Return the [x, y] coordinate for the center point of the cell that contains the specified text.  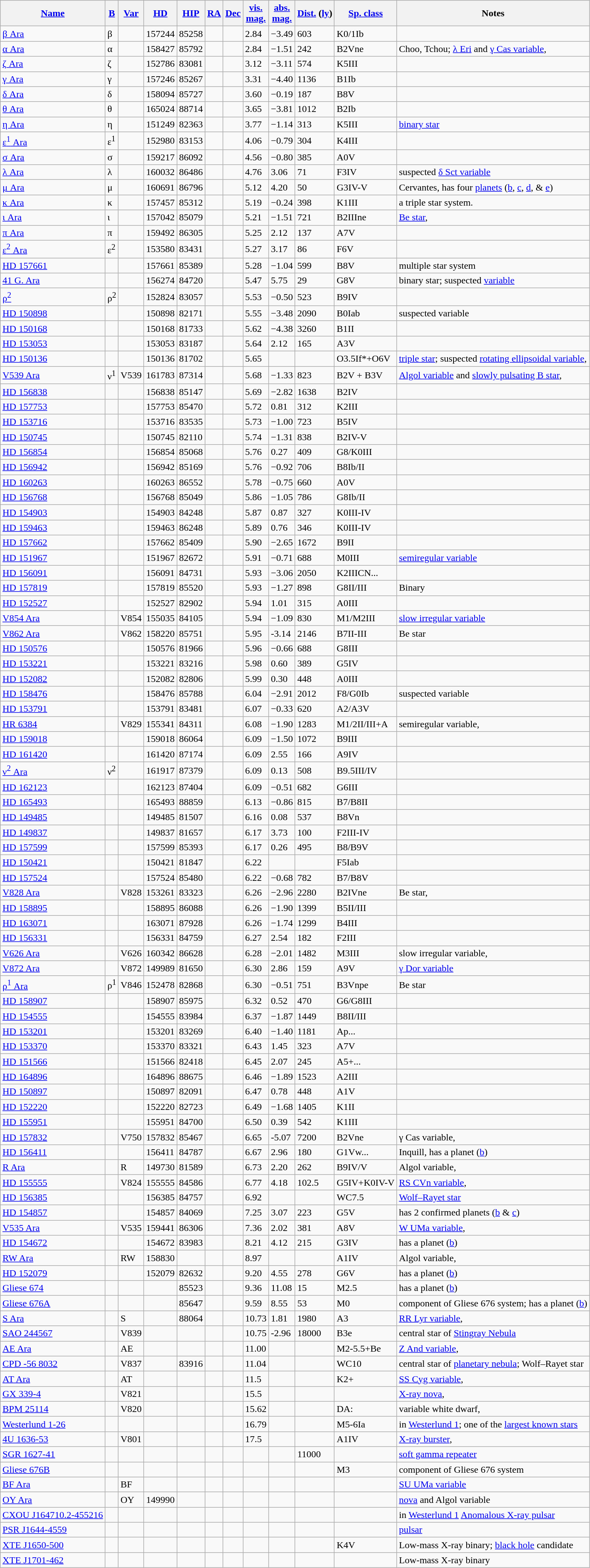
−1.05 [282, 497]
6.40 [256, 1031]
100 [315, 832]
ε2 [112, 249]
84757 [191, 1198]
85470 [191, 406]
BF Ara [53, 1485]
156768 [160, 497]
σ Ara [53, 157]
θ Ara [53, 109]
B2IVne [366, 893]
1072 [315, 739]
1449 [315, 1016]
B9IV/V [366, 1167]
81589 [191, 1167]
G3IV [366, 1243]
HD 149485 [53, 817]
86064 [191, 739]
15 [315, 1288]
2.96 [282, 1152]
165493 [160, 802]
4.56 [256, 157]
85975 [191, 1001]
537 [315, 817]
0.87 [282, 512]
HD 156768 [53, 497]
83431 [191, 249]
R [131, 1167]
4.18 [282, 1182]
4.76 [256, 172]
V535 Ara [53, 1228]
B9II [366, 543]
5.65 [256, 359]
B7/B8II [366, 802]
-5.07 [282, 1137]
5.27 [256, 249]
315 [315, 603]
278 [315, 1273]
85788 [191, 693]
−1.89 [282, 1077]
B8Ib/II [366, 467]
−2.96 [282, 893]
−1.27 [282, 588]
ν2 [112, 771]
149990 [160, 1500]
150897 [160, 1092]
6.28 [256, 953]
159441 [160, 1228]
G8V [366, 281]
WC10 [366, 1364]
HD 159463 [53, 528]
OY [131, 1500]
slow irregular variable [493, 618]
M0III [366, 558]
620 [315, 709]
RS CVn variable, [493, 1182]
B7II-III [366, 633]
HD 154555 [53, 1016]
SAO 244567 [53, 1333]
50 [315, 187]
102.5 [315, 1182]
5.87 [256, 512]
nova and Algol variable [493, 1500]
V837 [131, 1364]
CXOU J164710.2-455216 [53, 1515]
6.46 [256, 1077]
HD 157753 [53, 406]
HD 150897 [53, 1092]
HD 156331 [53, 938]
85079 [191, 218]
262 [315, 1167]
O3.5If*+O6V [366, 359]
HD 158476 [53, 693]
41 G. Ara [53, 281]
F3IV [366, 172]
85792 [191, 49]
B4III [366, 923]
86305 [191, 233]
154903 [160, 512]
6.16 [256, 817]
153053 [160, 344]
−1.09 [282, 618]
M3III [366, 953]
88064 [191, 1318]
ρ1 [112, 984]
−3.06 [282, 573]
153580 [160, 249]
B2Ib [366, 109]
470 [315, 1001]
159018 [160, 739]
87928 [191, 923]
4.06 [256, 141]
HD 153053 [53, 344]
83081 [191, 64]
A3V [366, 344]
84720 [191, 281]
751 [315, 984]
PSR J1644-4559 [53, 1530]
85312 [191, 202]
Dec [233, 13]
149837 [160, 832]
G8III [366, 648]
6.77 [256, 1182]
153791 [160, 709]
165 [315, 344]
Westerlund 1-26 [53, 1424]
Var [131, 13]
1181 [315, 1031]
1638 [315, 391]
81966 [191, 648]
11000 [315, 1454]
83481 [191, 709]
1405 [315, 1107]
82171 [191, 313]
B8/B9V [366, 848]
−1.33 [282, 376]
HD 157832 [53, 1137]
−4.40 [282, 79]
γ Ara [53, 79]
HD 156942 [53, 467]
84731 [191, 573]
Sp. class [366, 13]
F5Iab [366, 863]
β Ara [53, 34]
158476 [160, 693]
8.97 [256, 1258]
has 2 confirmed planets (b & c) [493, 1213]
V846 [131, 984]
β [112, 34]
suspected δ Sct variable [493, 172]
4.20 [282, 187]
0.60 [282, 663]
0.27 [282, 452]
83916 [191, 1364]
2.86 [282, 968]
9.20 [256, 1273]
5.99 [256, 678]
9.59 [256, 1303]
86 [315, 249]
−1.31 [282, 437]
G6V [366, 1273]
ν2 Ara [53, 771]
5.75 [282, 281]
9.36 [256, 1288]
5.19 [256, 202]
154857 [160, 1213]
782 [315, 878]
149730 [160, 1167]
HD 157661 [53, 266]
86248 [191, 528]
X-ray burster, [493, 1439]
−1.87 [282, 1016]
V828 Ara [53, 893]
6.92 [256, 1198]
δ Ara [53, 94]
84700 [191, 1122]
λ Ara [53, 172]
223 [315, 1213]
5.73 [256, 422]
158220 [160, 633]
in Westerlund 1 Anomalous X-ray pulsar [493, 1515]
152478 [160, 984]
AT Ara [53, 1379]
−0.71 [282, 558]
81657 [191, 832]
A9IV [366, 754]
V854 [131, 618]
5.95 [256, 633]
4U 1636-53 [53, 1439]
G8/K0III [366, 452]
0.39 [282, 1122]
HD 151967 [53, 558]
599 [315, 266]
F2III [366, 938]
HD 157524 [53, 878]
−2.91 [282, 693]
A8V [366, 1228]
161917 [160, 771]
B9IV [366, 297]
1482 [315, 953]
6.43 [256, 1046]
component of Gliese 676 system; has a planet (b) [493, 1303]
Algol variable and slowly pulsating B star, [493, 376]
1283 [315, 724]
SU UMa variable [493, 1485]
85068 [191, 452]
603 [315, 34]
7.36 [256, 1228]
3.77 [256, 124]
B9.5III/IV [366, 771]
6.08 [256, 724]
V750 [131, 1137]
6.45 [256, 1061]
158830 [160, 1258]
Dist. (ly) [315, 13]
82091 [191, 1092]
10.73 [256, 1318]
B2V + B3V [366, 376]
HD 150421 [53, 863]
G8II/III [366, 588]
RA [214, 13]
0.76 [282, 528]
5.96 [256, 648]
304 [315, 141]
B8Vn [366, 817]
180 [315, 1152]
central star of planetary nebula; Wolf–Rayet star [493, 1364]
M5-6Ia [366, 1424]
A5+... [366, 1061]
5.47 [256, 281]
V820 [131, 1409]
85049 [191, 497]
A2III [366, 1077]
83269 [191, 1031]
8.55 [282, 1303]
83984 [191, 1016]
Low-mass X-ray binary [493, 1560]
ι Ara [53, 218]
5.98 [256, 663]
81650 [191, 968]
V535 [131, 1228]
5.74 [256, 437]
0.26 [282, 848]
84069 [191, 1213]
vis.mag. [256, 13]
11.08 [282, 1288]
83535 [191, 422]
HD 165493 [53, 802]
V539 [131, 376]
6.73 [256, 1167]
16.79 [256, 1424]
83983 [191, 1243]
313 [315, 124]
Gliese 676B [53, 1470]
π [112, 233]
82363 [191, 124]
660 [315, 482]
multiple star system [493, 266]
385 [315, 157]
HD 150168 [53, 328]
84586 [191, 1182]
5.53 [256, 297]
152082 [160, 678]
389 [315, 663]
82418 [191, 1061]
in Westerlund 1; one of the largest known stars [493, 1424]
83216 [191, 663]
HD 150898 [53, 313]
−0.50 [282, 297]
variable white dwarf, [493, 1409]
G5IV+K0IV-V [366, 1182]
K4V [366, 1545]
−1.40 [282, 1031]
0.52 [282, 1001]
G5IV [366, 663]
G8Ib/II [366, 497]
component of Gliese 676 system [493, 1470]
85267 [191, 79]
Cervantes, has four planets (b, c, d, & e) [493, 187]
7.25 [256, 1213]
85389 [191, 266]
G6III [366, 787]
88859 [191, 802]
164896 [160, 1077]
84311 [191, 724]
B2IV [366, 391]
HD 157599 [53, 848]
81507 [191, 817]
4.55 [282, 1273]
-2.96 [282, 1333]
82723 [191, 1107]
semiregular variable [493, 558]
η [112, 124]
2012 [315, 693]
157246 [160, 79]
815 [315, 802]
723 [315, 422]
Z And variable, [493, 1348]
830 [315, 618]
ρ1 Ara [53, 984]
AT [131, 1379]
6.49 [256, 1107]
508 [315, 771]
157599 [160, 848]
HD 153716 [53, 422]
ζ Ara [53, 64]
523 [315, 297]
Binary [493, 588]
−2.01 [282, 953]
V872 [131, 968]
−2.82 [282, 391]
157819 [160, 588]
G3IV-V [366, 187]
B7/B8V [366, 878]
88714 [191, 109]
HD 160263 [53, 482]
1399 [315, 908]
A9V [366, 968]
ζ [112, 64]
HD 163071 [53, 923]
HD 152220 [53, 1107]
155035 [160, 618]
WC7.5 [366, 1198]
83057 [191, 297]
θ [112, 109]
682 [315, 787]
156854 [160, 452]
SGR 1627-41 [53, 1454]
Gliese 676A [53, 1303]
87314 [191, 376]
153370 [160, 1046]
6.47 [256, 1092]
86306 [191, 1228]
85727 [191, 94]
−1.00 [282, 422]
574 [315, 64]
159492 [160, 233]
RW Ara [53, 1258]
87379 [191, 771]
151249 [160, 124]
84787 [191, 1152]
150168 [160, 328]
86628 [191, 953]
150898 [160, 313]
ε1 Ara [53, 141]
2.55 [282, 754]
−0.33 [282, 709]
Notes [493, 13]
150576 [160, 648]
84759 [191, 938]
HD 156854 [53, 452]
162123 [160, 787]
17.5 [256, 1439]
κ Ara [53, 202]
κ [112, 202]
153201 [160, 1031]
Choo, Tchou; λ Eri and γ Cas variable, [493, 49]
B2IIIne [366, 218]
156411 [160, 1152]
HD 154857 [53, 1213]
83153 [191, 141]
1.45 [282, 1046]
B8II/III [366, 1016]
V872 Ara [53, 968]
5.90 [256, 543]
α Ara [53, 49]
M2-5.5+Be [366, 1348]
1523 [315, 1077]
155555 [160, 1182]
2090 [315, 313]
156331 [160, 938]
87174 [191, 754]
μ Ara [53, 187]
187 [315, 94]
85409 [191, 543]
3.60 [256, 94]
327 [315, 512]
S Ara [53, 1318]
85647 [191, 1303]
82902 [191, 603]
B1II [366, 328]
V821 [131, 1394]
binary star [493, 124]
838 [315, 437]
γ Cas variable, [493, 1137]
5.21 [256, 218]
157524 [160, 878]
HR 6384 [53, 724]
B0Iab [366, 313]
HD 155555 [53, 1182]
HD 150576 [53, 648]
0.78 [282, 1092]
HD 162123 [53, 787]
V539 Ara [53, 376]
158907 [160, 1001]
M1/2II/III+A [366, 724]
γ [112, 79]
B3e [366, 1333]
HD 156091 [53, 573]
155951 [160, 1122]
1672 [315, 543]
−3.49 [282, 34]
R Ara [53, 1167]
HD 152527 [53, 603]
−0.92 [282, 467]
157832 [160, 1137]
HD 158907 [53, 1001]
B [112, 13]
6.07 [256, 709]
323 [315, 1046]
δ [112, 94]
86552 [191, 482]
1980 [315, 1318]
ε2 Ara [53, 249]
λ [112, 172]
V626 Ara [53, 953]
B2IV-V [366, 437]
5.12 [256, 187]
6.67 [256, 1152]
10.75 [256, 1333]
6.27 [256, 938]
1.01 [282, 603]
161420 [160, 754]
156838 [160, 391]
721 [315, 218]
166 [315, 754]
160691 [160, 187]
11.5 [256, 1379]
5.69 [256, 391]
85258 [191, 34]
158895 [160, 908]
83323 [191, 893]
α [112, 49]
M2.5 [366, 1288]
OY Ara [53, 1500]
85147 [191, 391]
151566 [160, 1061]
82110 [191, 437]
M0 [366, 1303]
83187 [191, 344]
898 [315, 588]
156942 [160, 467]
soft gamma repeater [493, 1454]
82868 [191, 984]
6.13 [256, 802]
151967 [160, 558]
0.30 [282, 678]
Ap... [366, 1031]
29 [315, 281]
ι [112, 218]
AE [131, 1348]
Low-mass X-ray binary; black hole candidate [493, 1545]
−1.50 [282, 739]
0.13 [282, 771]
82632 [191, 1273]
3.07 [282, 1213]
HD 149837 [53, 832]
2050 [315, 573]
3.65 [256, 109]
5.91 [256, 558]
3260 [315, 328]
F2III-IV [366, 832]
158094 [160, 94]
X-ray nova, [493, 1394]
1.81 [282, 1318]
5.64 [256, 344]
π Ara [53, 233]
159463 [160, 528]
K0/1Ib [366, 34]
AE Ara [53, 1348]
160263 [160, 482]
6.37 [256, 1016]
6.32 [256, 1001]
157244 [160, 34]
156091 [160, 573]
−1.68 [282, 1107]
abs.mag. [282, 13]
157662 [160, 543]
HD 157819 [53, 588]
159217 [160, 157]
G6/G8III [366, 1001]
RW [131, 1258]
4.12 [282, 1243]
165024 [160, 109]
V801 [131, 1439]
B3Vnpe [366, 984]
161783 [160, 376]
8.21 [256, 1243]
slow irregular variable, [493, 953]
Gliese 674 [53, 1288]
0.08 [282, 817]
K1II [366, 1107]
542 [315, 1122]
6.04 [256, 693]
312 [315, 406]
85393 [191, 848]
706 [315, 467]
−0.75 [282, 482]
3.06 [282, 172]
160342 [160, 953]
5.86 [256, 497]
3.12 [256, 64]
V862 Ara [53, 633]
HD 159018 [53, 739]
53 [315, 1303]
Inquill, has a planet (b) [493, 1152]
B9III [366, 739]
A3 [366, 1318]
V626 [131, 953]
150421 [160, 863]
−0.68 [282, 878]
γ Dor variable [493, 968]
HD 151566 [53, 1061]
G1Vw... [366, 1152]
5.78 [256, 482]
HD 154672 [53, 1243]
155341 [160, 724]
137 [315, 233]
6.65 [256, 1137]
495 [315, 848]
15.62 [256, 1409]
3.17 [282, 249]
5.25 [256, 233]
409 [315, 452]
K4III [366, 141]
11.04 [256, 1364]
HD 153201 [53, 1031]
5.72 [256, 406]
7200 [315, 1137]
BPM 25114 [53, 1409]
5.68 [256, 376]
81847 [191, 863]
−0.79 [282, 141]
HD 164896 [53, 1077]
V828 [131, 893]
152079 [160, 1273]
−0.66 [282, 648]
154672 [160, 1243]
HD 150136 [53, 359]
η Ara [53, 124]
−0.19 [282, 94]
K2III [366, 406]
A2/A3V [366, 709]
−0.86 [282, 802]
82806 [191, 678]
SS Cyg variable, [493, 1379]
Name [53, 13]
2.02 [282, 1228]
HD 153370 [53, 1046]
HD 152082 [53, 678]
2.07 [282, 1061]
163071 [160, 923]
-3.14 [282, 633]
346 [315, 528]
−0.80 [282, 157]
398 [315, 202]
156274 [160, 281]
381 [315, 1228]
−0.24 [282, 202]
1136 [315, 79]
86092 [191, 157]
W UMa variable, [493, 1228]
HD 153791 [53, 709]
XTE J1701-462 [53, 1560]
−3.81 [282, 109]
5.89 [256, 528]
HD 161420 [53, 754]
86088 [191, 908]
3.73 [282, 832]
GX 339-4 [53, 1394]
HD 150745 [53, 437]
σ [112, 157]
HD 153221 [53, 663]
HD 158895 [53, 908]
XTE J1650-500 [53, 1545]
CPD -56 8032 [53, 1364]
2.54 [282, 938]
K2+ [366, 1379]
156385 [160, 1198]
149989 [160, 968]
182 [315, 938]
86796 [191, 187]
823 [315, 376]
central star of Stingray Nebula [493, 1333]
HD 152079 [53, 1273]
triple star; suspected rotating ellipsoidal variable, [493, 359]
83321 [191, 1046]
0.81 [282, 406]
18000 [315, 1333]
−4.38 [282, 328]
HD 155951 [53, 1122]
88675 [191, 1077]
B5IV [366, 422]
HD 157662 [53, 543]
85520 [191, 588]
82672 [191, 558]
157457 [160, 202]
15.5 [256, 1394]
pulsar [493, 1530]
HD [160, 13]
150745 [160, 437]
HIP [191, 13]
152824 [160, 297]
152220 [160, 1107]
154555 [160, 1016]
V824 [131, 1182]
−1.74 [282, 923]
F6V [366, 249]
152980 [160, 141]
85480 [191, 878]
−1.14 [282, 124]
157042 [160, 218]
87404 [191, 787]
2.20 [282, 1167]
K2IIICN... [366, 573]
HD 154903 [53, 512]
160032 [160, 172]
2280 [315, 893]
−2.65 [282, 543]
85523 [191, 1288]
5.62 [256, 328]
V839 [131, 1333]
Wolf–Rayet star [493, 1198]
semiregular variable, [493, 724]
ν1 [112, 376]
RR Lyr variable, [493, 1318]
−1.04 [282, 266]
85169 [191, 467]
V854 Ara [53, 618]
86486 [191, 172]
F8/G0Ib [366, 693]
a triple star system. [493, 202]
786 [315, 497]
245 [315, 1061]
5.55 [256, 313]
157753 [160, 406]
A1V [366, 1092]
B1Ib [366, 79]
150136 [160, 359]
HD 156385 [53, 1198]
81702 [191, 359]
152786 [160, 64]
1299 [315, 923]
153716 [160, 422]
242 [315, 49]
DA: [366, 1409]
B5II/III [366, 908]
−3.11 [282, 64]
215 [315, 1243]
−3.48 [282, 313]
6.50 [256, 1122]
3.31 [256, 79]
158427 [160, 49]
84248 [191, 512]
71 [315, 172]
V862 [131, 633]
149485 [160, 817]
81733 [191, 328]
85467 [191, 1137]
11.00 [256, 1348]
M3 [366, 1470]
85751 [191, 633]
μ [112, 187]
M1/M2III [366, 618]
159 [315, 968]
HD 156411 [53, 1152]
2146 [315, 633]
153261 [160, 893]
84105 [191, 618]
G5V [366, 1213]
5.28 [256, 266]
V829 [131, 724]
1012 [315, 109]
BF [131, 1485]
ε1 [112, 141]
153221 [160, 663]
S [131, 1318]
HD 156838 [53, 391]
157661 [160, 266]
binary star; suspected variable [493, 281]
152527 [160, 603]
